Pinpoint the cell where the given text exists, returning its (X, Y) midpoint coordinate. 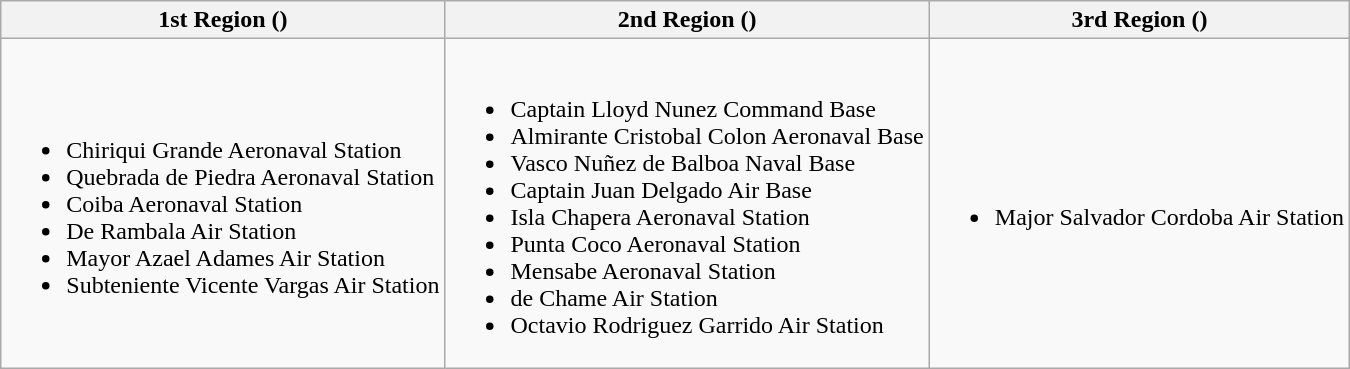
Major Salvador Cordoba Air Station (1139, 204)
3rd Region () (1139, 20)
2nd Region () (687, 20)
1st Region () (223, 20)
